Return (x, y) of the center of cell containing provided text 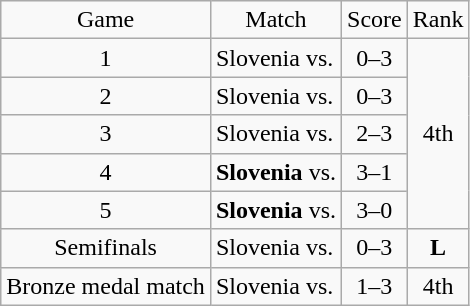
Score (375, 20)
3 (106, 134)
2 (106, 96)
2–3 (375, 134)
3–1 (375, 172)
Game (106, 20)
3–0 (375, 210)
1–3 (375, 286)
Rank (438, 20)
Bronze medal match (106, 286)
1 (106, 58)
4 (106, 172)
5 (106, 210)
L (438, 248)
Match (276, 20)
Semifinals (106, 248)
